Output the [X, Y] coordinate of the center of the cell containing the given text.  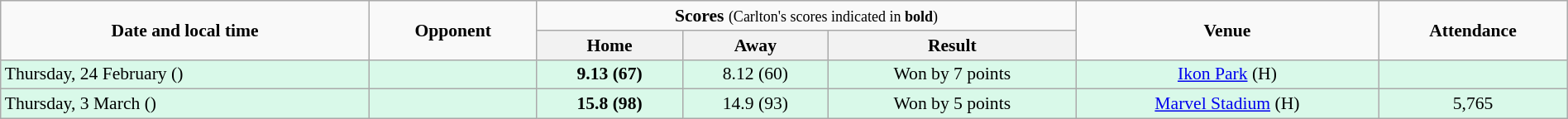
Result [952, 45]
8.12 (60) [755, 74]
Venue [1227, 30]
Won by 5 points [952, 104]
Attendance [1474, 30]
5,765 [1474, 104]
Home [610, 45]
Opponent [453, 30]
15.8 (98) [610, 104]
9.13 (67) [610, 74]
14.9 (93) [755, 104]
Thursday, 24 February () [185, 74]
Thursday, 3 March () [185, 104]
Away [755, 45]
Marvel Stadium (H) [1227, 104]
Scores (Carlton's scores indicated in bold) [806, 16]
Ikon Park (H) [1227, 74]
Won by 7 points [952, 74]
Date and local time [185, 30]
